Output the (x, y) coordinate of the center of the cell containing the given text.  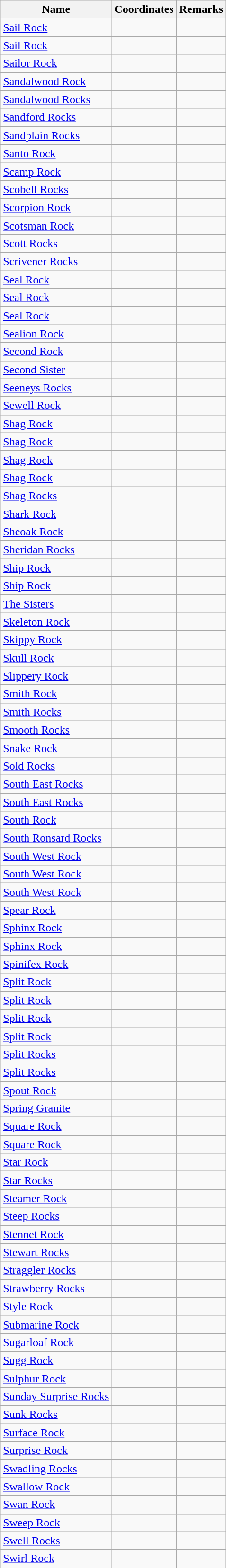
Swan Rock (56, 1505)
Spring Granite (56, 1108)
South Ronsard Rocks (56, 838)
Sandalwood Rocks (56, 99)
Sandalwood Rock (56, 81)
Submarine Rock (56, 1324)
Remarks (201, 9)
Strawberry Rocks (56, 1288)
Spear Rock (56, 910)
Star Rock (56, 1162)
Second Sister (56, 370)
Sunday Surprise Rocks (56, 1397)
Skeleton Rock (56, 622)
Swell Rocks (56, 1541)
Style Rock (56, 1306)
Sold Rocks (56, 766)
Sandford Rocks (56, 117)
Name (56, 9)
Sugarloaf Rock (56, 1342)
Skippy Rock (56, 640)
Scobell Rocks (56, 189)
Stewart Rocks (56, 1252)
Skull Rock (56, 658)
Shark Rock (56, 514)
Spout Rock (56, 1090)
Scotsman Rock (56, 226)
Swirl Rock (56, 1559)
Sheridan Rocks (56, 550)
Scamp Rock (56, 171)
Smooth Rocks (56, 730)
Seeneys Rocks (56, 388)
Swallow Rock (56, 1487)
Steep Rocks (56, 1216)
Surface Rock (56, 1433)
Coordinates (144, 9)
Sandplain Rocks (56, 135)
The Sisters (56, 604)
Stennet Rock (56, 1234)
Scorpion Rock (56, 207)
Steamer Rock (56, 1198)
Smith Rocks (56, 712)
Sheoak Rock (56, 532)
South Rock (56, 820)
Second Rock (56, 352)
Sealion Rock (56, 334)
Star Rocks (56, 1180)
Scrivener Rocks (56, 262)
Sweep Rock (56, 1523)
Sailor Rock (56, 63)
Smith Rock (56, 694)
Scott Rocks (56, 244)
Slippery Rock (56, 676)
Santo Rock (56, 153)
Straggler Rocks (56, 1270)
Spinifex Rock (56, 964)
Sewell Rock (56, 406)
Snake Rock (56, 748)
Sunk Rocks (56, 1415)
Sugg Rock (56, 1360)
Swadling Rocks (56, 1469)
Shag Rocks (56, 496)
Surprise Rock (56, 1451)
Sulphur Rock (56, 1379)
